Identify which cell holds the provided text, then report its [X, Y] central coordinate. 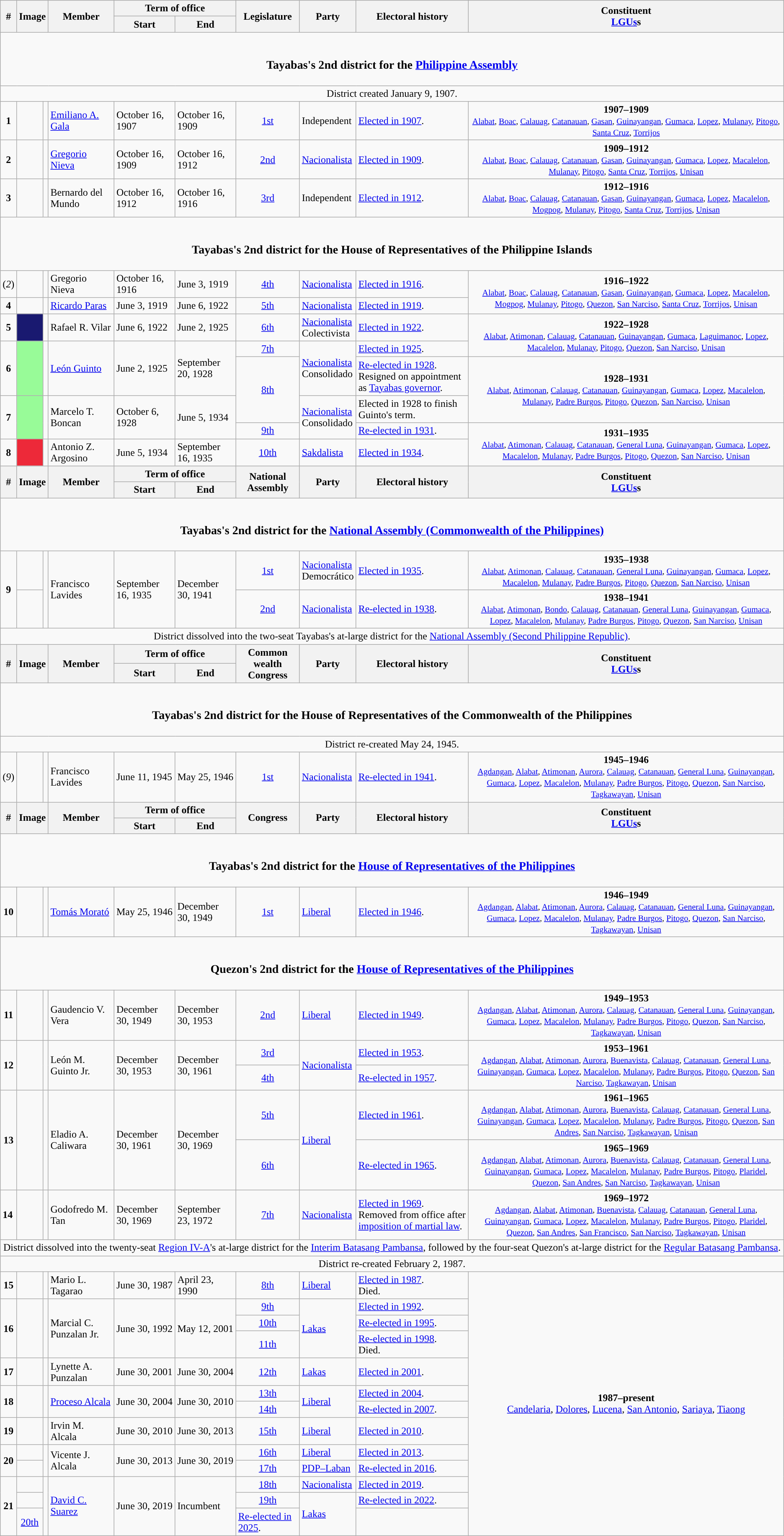
Re-elected in 1965. [412, 1165]
Mario L. Tagarao [81, 1285]
Sakdalista [328, 453]
District created January 9, 1907. [392, 93]
Elected in 1909. [412, 159]
Marcial C. Punzalan Jr. [81, 1328]
Re-elected in 1931. [412, 431]
14th [268, 1409]
September 20, 1928 [205, 368]
District re-created February 2, 1987. [392, 1264]
District re-created May 24, 1945. [392, 744]
13 [8, 1140]
1907–1909Alabat, Boac, Calauag, Catanauan, Gasan, Guinayangan, Gumaca, Lopez, Mulanay, Pitogo, Santa Cruz, Torrijos [627, 121]
Re-elected in 1938. [412, 609]
Re-elected in 1941. [412, 777]
Tayabas's 2nd district for the House of Representatives of the Philippines [392, 861]
Elected in 1928 to finish Guinto's term. [412, 409]
1922–1928Alabat, Atimonan, Calauag, Catanauan, Guinayangan, Gumaca, Laguimanoc, Lopez, Macalelon, Mulanay, Pitogo, Quezon, San Narciso, Unisan [627, 335]
17th [268, 1469]
District dissolved into the two-seat Tayabas's at-large district for the National Assembly (Second Philippine Republic). [392, 636]
Elected in 1907. [412, 121]
Re-elected in 1998.Died. [412, 1344]
17 [8, 1372]
Rafael R. Vilar [81, 328]
13th [268, 1393]
Godofredo M. Tan [81, 1215]
Elected in 1946. [412, 912]
Antonio Z. Argosino [81, 453]
19 [8, 1430]
1909–1912Alabat, Boac, Calauag, Catanauan, Gasan, Guinayangan, Gumaca, Lopez, Macalelon, Mulanay, Pitogo, Santa Cruz, Torrijos, Unisan [627, 159]
Elected in 1934. [412, 453]
Lynette A. Punzalan [81, 1372]
7 [8, 417]
6 [8, 368]
19th [268, 1500]
Re-elected in 2025. [268, 1522]
Elected in 1961. [412, 1115]
Congress [268, 818]
Emiliano A. Gala [81, 121]
June 30, 1992 [144, 1328]
21 [8, 1506]
Eladio A. Caliwara [81, 1140]
20 [8, 1461]
10 [8, 912]
Elected in 1949. [412, 1016]
Tayabas's 2nd district for the House of Representatives of the Philippine Islands [392, 244]
NacionalistaColectivista [328, 328]
18th [268, 1484]
Marcelo T. Boncan [81, 417]
1987–presentCandelaria, Dolores, Lucena, San Antonio, Sariaya, Tiaong [627, 1404]
Incumbent [205, 1506]
16th [268, 1453]
Tayabas's 2nd district for the National Assembly (Commonwealth of the Philippines) [392, 525]
8 [8, 453]
3 [8, 198]
11th [268, 1344]
Vicente J. Alcala [81, 1461]
Quezon's 2nd district for the House of Representatives of the Philippines [392, 964]
Ricardo Paras [81, 306]
12 [8, 1065]
NacionalistaDemocrático [328, 570]
Tayabas's 2nd district for the House of Representatives of the Commonwealth of the Philippines [392, 710]
Irvin M. Alcala [81, 1430]
October 16, 1907 [144, 121]
5 [8, 328]
Elected in 1912. [412, 198]
14 [8, 1215]
Elected in 1987.Died. [412, 1285]
1928–1931Alabat, Atimonan, Calauag, Catanauan, Guinayangan, Gumaca, Lopez, Macalelon, Mulanay, Padre Burgos, Pitogo, Quezon, San Narciso, Unisan [627, 390]
Elected in 1953. [412, 1053]
15 [8, 1285]
León M. Guinto Jr. [81, 1065]
Re-elected in 1995. [412, 1323]
Elected in 1935. [412, 570]
15th [268, 1430]
Bernardo del Mundo [81, 198]
Proceso Alcala [81, 1401]
Elected in 2019. [412, 1484]
September 23, 1972 [205, 1215]
Elected in 1922. [412, 328]
Re-elected in 2007. [412, 1409]
20th [30, 1522]
Tomás Morató [81, 912]
June 11, 1945 [144, 777]
12th [268, 1372]
León Guinto [81, 368]
May 12, 2001 [205, 1328]
April 23, 1990 [205, 1285]
11 [8, 1016]
Elected in 1925. [412, 349]
Re-elected in 2016. [412, 1469]
4 [8, 306]
NationalAssembly [268, 482]
1 [8, 121]
Elected in 2001. [412, 1372]
(9) [8, 777]
Elected in 2004. [412, 1393]
2 [8, 159]
PDP–Laban [328, 1469]
Elected in 1969.Removed from office after imposition of martial law. [412, 1215]
18 [8, 1401]
Elected in 1916. [412, 284]
Re-elected in 1957. [412, 1078]
June 30, 1987 [144, 1285]
October 6, 1928 [144, 417]
Re-elected in 2022. [412, 1500]
Gaudencio V. Vera [81, 1016]
Re-elected in 1928.Resigned on appointment as Tayabas governor. [412, 376]
David C. Suarez [81, 1506]
Elected in 2010. [412, 1430]
(2) [8, 284]
June 30, 2001 [144, 1372]
Elected in 1919. [412, 306]
Tayabas's 2nd district for the Philippine Assembly [392, 59]
CommonwealthCongress [268, 664]
Legislature [268, 16]
Elected in 1992. [412, 1307]
December 30, 1941 [205, 590]
1912–1916Alabat, Boac, Calauag, Catanauan, Gasan, Guinayangan, Gumaca, Lopez, Macalelon, Mogpog, Mulanay, Pitogo, Santa Cruz, Torrijos, Unisan [627, 198]
16 [8, 1328]
Elected in 2013. [412, 1453]
9 [8, 590]
